Find where the given text appears and provide that cell's center as [X, Y] coordinate. 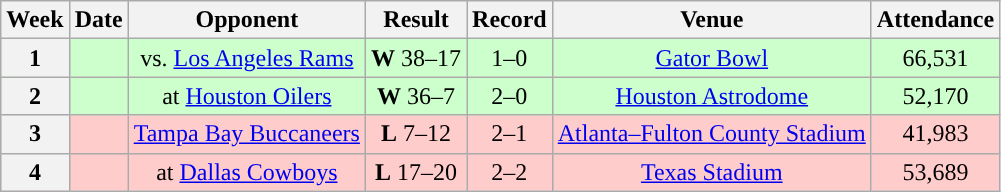
4 [35, 172]
Gator Bowl [712, 58]
53,689 [935, 172]
Houston Astrodome [712, 96]
1–0 [510, 58]
Atlanta–Fulton County Stadium [712, 134]
52,170 [935, 96]
Texas Stadium [712, 172]
Result [416, 20]
66,531 [935, 58]
W 38–17 [416, 58]
2–0 [510, 96]
3 [35, 134]
41,983 [935, 134]
W 36–7 [416, 96]
Attendance [935, 20]
Week [35, 20]
L 7–12 [416, 134]
Tampa Bay Buccaneers [246, 134]
at Dallas Cowboys [246, 172]
Venue [712, 20]
Opponent [246, 20]
2–2 [510, 172]
Date [98, 20]
2–1 [510, 134]
2 [35, 96]
L 17–20 [416, 172]
at Houston Oilers [246, 96]
1 [35, 58]
Record [510, 20]
vs. Los Angeles Rams [246, 58]
